From the cell containing the given text, extract its center point as [x, y] coordinate. 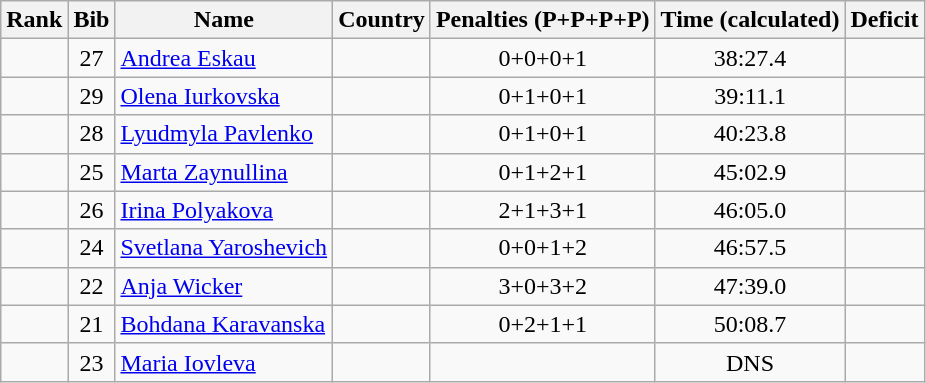
0+0+1+2 [542, 248]
0+1+2+1 [542, 172]
24 [92, 248]
25 [92, 172]
Irina Polyakova [224, 210]
45:02.9 [750, 172]
Olena Iurkovska [224, 96]
40:23.8 [750, 134]
21 [92, 324]
Andrea Eskau [224, 58]
Penalties (P+P+P+P) [542, 20]
50:08.7 [750, 324]
46:57.5 [750, 248]
DNS [750, 362]
Lyudmyla Pavlenko [224, 134]
22 [92, 286]
28 [92, 134]
Name [224, 20]
Maria Iovleva [224, 362]
46:05.0 [750, 210]
3+0+3+2 [542, 286]
29 [92, 96]
39:11.1 [750, 96]
47:39.0 [750, 286]
0+0+0+1 [542, 58]
0+2+1+1 [542, 324]
Bib [92, 20]
38:27.4 [750, 58]
Country [382, 20]
Time (calculated) [750, 20]
Marta Zaynullina [224, 172]
23 [92, 362]
26 [92, 210]
Deficit [884, 20]
Bohdana Karavanska [224, 324]
27 [92, 58]
Rank [34, 20]
Anja Wicker [224, 286]
2+1+3+1 [542, 210]
Svetlana Yaroshevich [224, 248]
